Search for the cell housing the specified text and yield its (x, y) center coordinate. 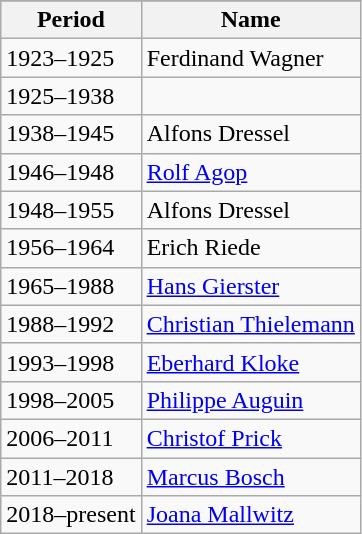
Name (250, 20)
1956–1964 (71, 248)
Joana Mallwitz (250, 515)
1946–1948 (71, 172)
Erich Riede (250, 248)
1998–2005 (71, 400)
2011–2018 (71, 477)
2006–2011 (71, 438)
Philippe Auguin (250, 400)
1993–1998 (71, 362)
Eberhard Kloke (250, 362)
1923–1925 (71, 58)
2018–present (71, 515)
Christof Prick (250, 438)
1948–1955 (71, 210)
1925–1938 (71, 96)
Christian Thielemann (250, 324)
Ferdinand Wagner (250, 58)
1988–1992 (71, 324)
Period (71, 20)
1938–1945 (71, 134)
1965–1988 (71, 286)
Hans Gierster (250, 286)
Marcus Bosch (250, 477)
Rolf Agop (250, 172)
